Return [X, Y] of the center of cell containing provided text 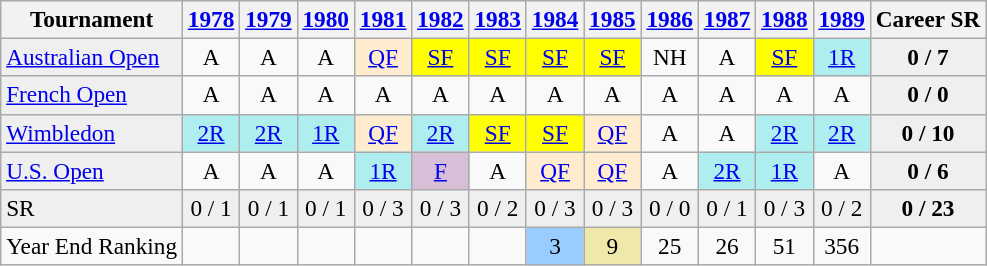
Wimbledon [92, 133]
French Open [92, 95]
Australian Open [92, 57]
Tournament [92, 19]
1983 [498, 19]
1985 [612, 19]
1981 [382, 19]
Career SR [928, 19]
0 / 7 [928, 57]
1980 [326, 19]
0 / 10 [928, 133]
356 [842, 246]
51 [784, 246]
Year End Ranking [92, 246]
1984 [554, 19]
9 [612, 246]
3 [554, 246]
1989 [842, 19]
1988 [784, 19]
25 [670, 246]
1987 [726, 19]
F [440, 170]
U.S. Open [92, 170]
0 / 23 [928, 208]
1979 [268, 19]
NH [670, 57]
0 / 6 [928, 170]
1982 [440, 19]
1978 [210, 19]
1986 [670, 19]
26 [726, 246]
SR [92, 208]
